Search for the cell housing the specified text and yield its (X, Y) center coordinate. 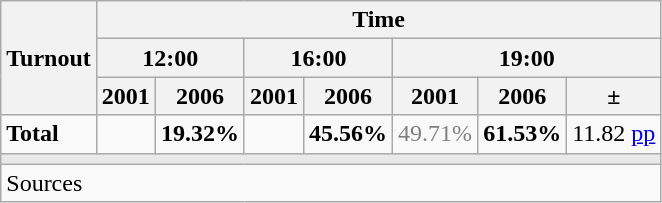
± (614, 96)
61.53% (522, 134)
45.56% (348, 134)
16:00 (318, 58)
19.32% (200, 134)
19:00 (527, 58)
49.71% (436, 134)
12:00 (170, 58)
11.82 pp (614, 134)
Time (378, 20)
Turnout (49, 58)
Total (49, 134)
Sources (331, 183)
